From the cell containing the given text, extract its center point as (x, y) coordinate. 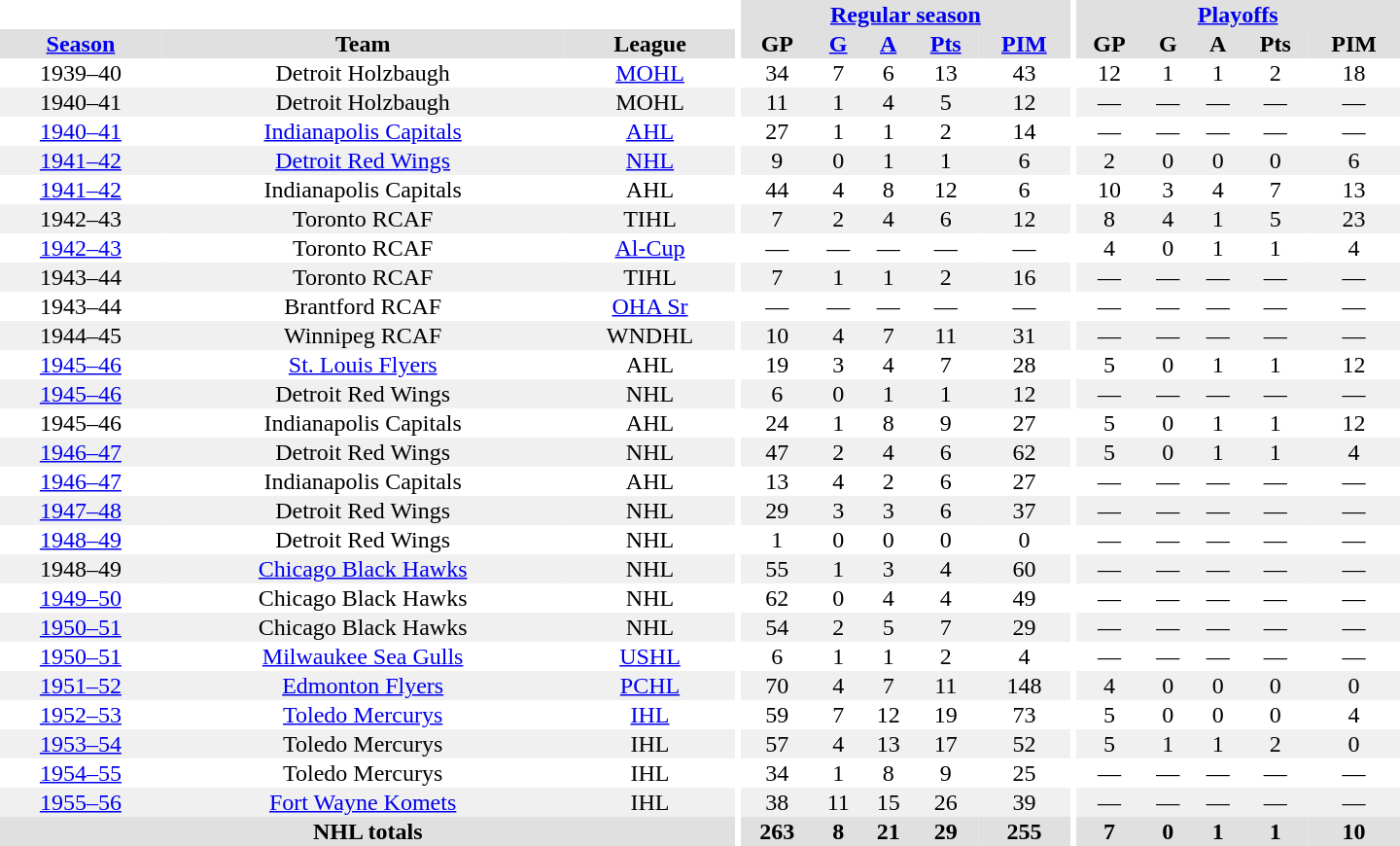
31 (1025, 335)
WNDHL (650, 335)
18 (1353, 73)
24 (777, 423)
44 (777, 190)
15 (889, 802)
1949–50 (81, 598)
26 (945, 802)
57 (777, 744)
21 (889, 831)
1951–52 (81, 686)
Edmonton Flyers (364, 686)
NHL totals (367, 831)
Season (81, 44)
Brantford RCAF (364, 306)
59 (777, 715)
Al-Cup (650, 248)
1944–45 (81, 335)
28 (1025, 365)
263 (777, 831)
1952–53 (81, 715)
25 (1025, 773)
Team (364, 44)
73 (1025, 715)
23 (1353, 219)
Playoffs (1238, 15)
43 (1025, 73)
39 (1025, 802)
Fort Wayne Komets (364, 802)
14 (1025, 131)
70 (777, 686)
16 (1025, 277)
148 (1025, 686)
47 (777, 452)
17 (945, 744)
1953–54 (81, 744)
1939–40 (81, 73)
Milwaukee Sea Gulls (364, 656)
St. Louis Flyers (364, 365)
Winnipeg RCAF (364, 335)
1955–56 (81, 802)
255 (1025, 831)
Regular season (906, 15)
1947–48 (81, 511)
52 (1025, 744)
49 (1025, 598)
1954–55 (81, 773)
OHA Sr (650, 306)
37 (1025, 511)
55 (777, 569)
League (650, 44)
USHL (650, 656)
PCHL (650, 686)
38 (777, 802)
60 (1025, 569)
54 (777, 627)
